Locate the cell with the specified text and output its [X, Y] center coordinate. 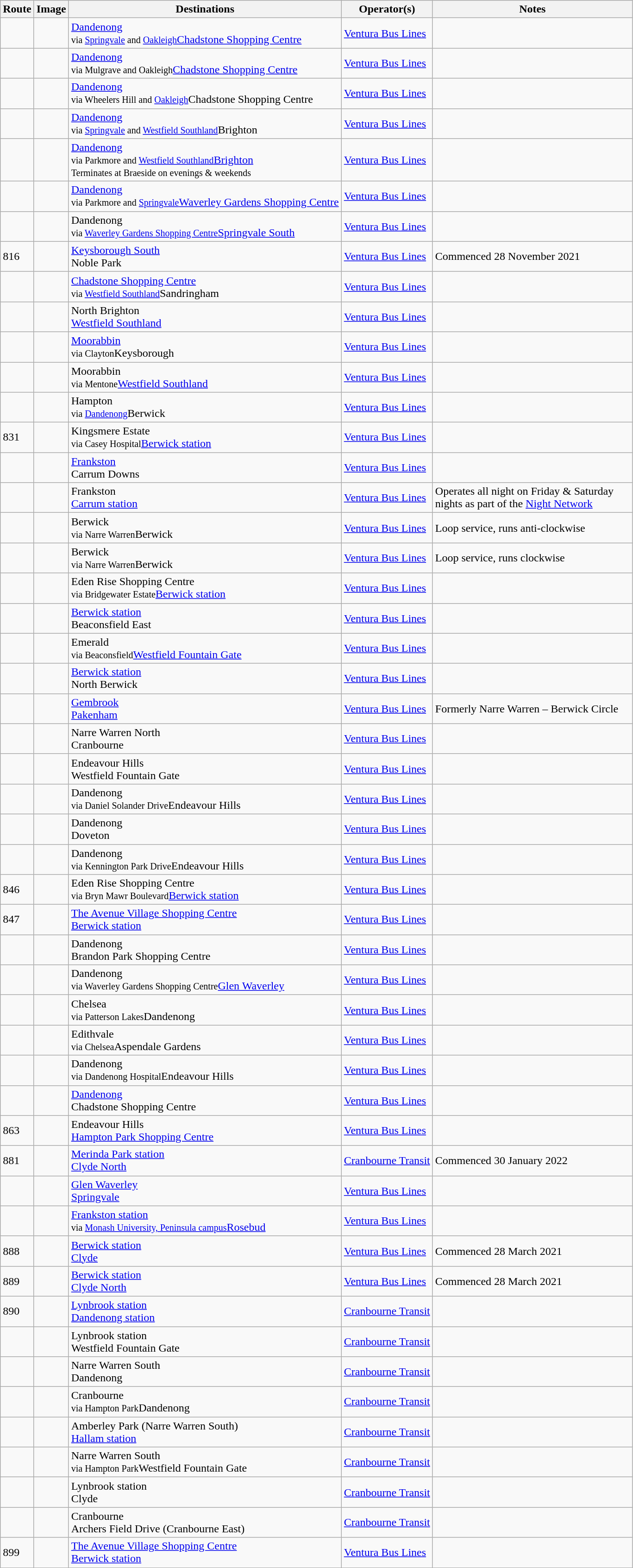
Dandenongvia Parkmore and Westfield SouthlandBrighton Terminates at Braeside on evenings & weekends [205, 160]
Edithvalevia ChelseaAspendale Gardens [205, 1040]
Hamptonvia DandenongBerwick [205, 408]
FrankstonCarrum station [205, 497]
Berwick stationClyde [205, 1251]
889 [17, 1281]
Dandenongvia Springvale and OakleighChadstone Shopping Centre [205, 33]
Dandenongvia Mulgrave and OakleighChadstone Shopping Centre [205, 63]
816 [17, 257]
846 [17, 889]
Dandenongvia Waverley Gardens Shopping CentreSpringvale South [205, 226]
Dandenongvia Daniel Solander DriveEndeavour Hills [205, 799]
Narre Warren Southvia Hampton ParkWestfield Fountain Gate [205, 1462]
Operates all night on Friday & Saturday nights as part of the Night Network [533, 497]
881 [17, 1161]
Chadstone Shopping Centrevia Westfield SouthlandSandringham [205, 286]
CranbourneArchers Field Drive (Cranbourne East) [205, 1522]
899 [17, 1553]
Berwick stationNorth Berwick [205, 678]
Operator(s) [387, 9]
Berwick stationClyde North [205, 1281]
Lynbrook stationWestfield Fountain Gate [205, 1341]
DandenongDoveton [205, 829]
Notes [533, 9]
Narre Warren NorthCranbourne [205, 738]
Moorabbinvia ClaytonKeysborough [205, 346]
847 [17, 920]
Lynbrook stationClyde [205, 1492]
FrankstonCarrum Downs [205, 468]
Formerly Narre Warren – Berwick Circle [533, 709]
Endeavour HillsHampton Park Shopping Centre [205, 1130]
Frankston stationvia Monash University, Peninsula campusRosebud [205, 1221]
Emeraldvia BeaconsfieldWestfield Fountain Gate [205, 649]
Commenced 30 January 2022 [533, 1161]
Amberley Park (Narre Warren South)Hallam station [205, 1432]
Narre Warren SouthDandenong [205, 1372]
Dandenongvia Waverley Gardens Shopping CentreGlen Waverley [205, 980]
831 [17, 437]
Image [51, 9]
Keysborough SouthNoble Park [205, 257]
Commenced 28 November 2021 [533, 257]
890 [17, 1311]
DandenongChadstone Shopping Centre [205, 1101]
North BrightonWestfield Southland [205, 317]
Chelseavia Patterson LakesDandenong [205, 1010]
Destinations [205, 9]
Dandenongvia Springvale and Westfield SouthlandBrighton [205, 123]
Merinda Park stationClyde North [205, 1161]
Eden Rise Shopping Centrevia Bryn Mawr BoulevardBerwick station [205, 889]
DandenongBrandon Park Shopping Centre [205, 950]
Berwick stationBeaconsfield East [205, 618]
Loop service, runs anti-clockwise [533, 528]
Glen WaverleySpringvale [205, 1190]
GembrookPakenham [205, 709]
Eden Rise Shopping Centrevia Bridgewater EstateBerwick station [205, 588]
Kingsmere Estatevia Casey HospitalBerwick station [205, 437]
888 [17, 1251]
Cranbournevia Hampton ParkDandenong [205, 1402]
Loop service, runs clockwise [533, 558]
Dandenongvia Parkmore and SpringvaleWaverley Gardens Shopping Centre [205, 196]
Lynbrook stationDandenong station [205, 1311]
Dandenongvia Wheelers Hill and OakleighChadstone Shopping Centre [205, 94]
Dandenongvia Dandenong HospitalEndeavour Hills [205, 1070]
Moorabbinvia MentoneWestfield Southland [205, 377]
Dandenongvia Kennington Park DriveEndeavour Hills [205, 859]
Endeavour HillsWestfield Fountain Gate [205, 769]
Route [17, 9]
863 [17, 1130]
